Find where the given text appears and provide that cell's center as [x, y] coordinate. 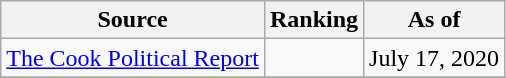
The Cook Political Report [133, 58]
Source [133, 20]
July 17, 2020 [434, 58]
As of [434, 20]
Ranking [314, 20]
